Pinpoint the cell where the given text exists, returning its (x, y) midpoint coordinate. 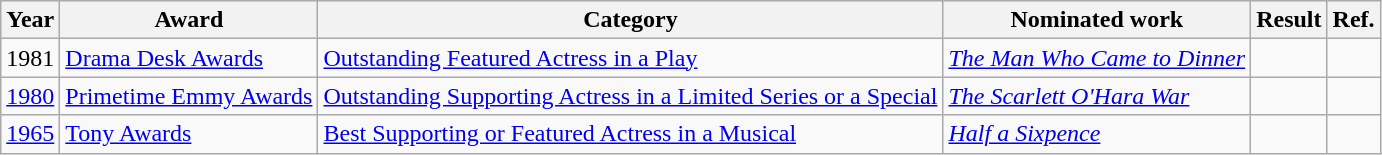
Category (630, 20)
The Scarlett O'Hara War (1097, 96)
Outstanding Supporting Actress in a Limited Series or a Special (630, 96)
Nominated work (1097, 20)
The Man Who Came to Dinner (1097, 58)
Outstanding Featured Actress in a Play (630, 58)
Drama Desk Awards (189, 58)
Primetime Emmy Awards (189, 96)
Ref. (1354, 20)
1981 (30, 58)
Tony Awards (189, 134)
1980 (30, 96)
Best Supporting or Featured Actress in a Musical (630, 134)
1965 (30, 134)
Award (189, 20)
Half a Sixpence (1097, 134)
Year (30, 20)
Result (1289, 20)
